Extract the [X, Y] coordinate from the center of the cell holding the provided text.  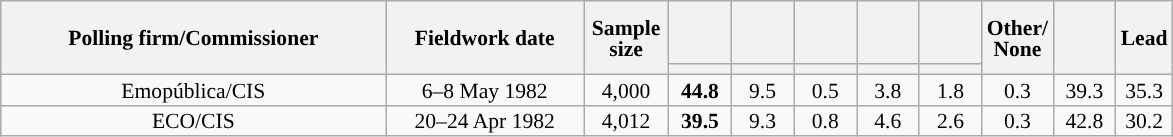
Other/None [1018, 38]
4,000 [626, 90]
Polling firm/Commissioner [194, 38]
1.8 [950, 90]
4,012 [626, 120]
44.8 [700, 90]
0.8 [826, 120]
Sample size [626, 38]
0.5 [826, 90]
39.3 [1084, 90]
6–8 May 1982 [485, 90]
ECO/CIS [194, 120]
39.5 [700, 120]
Lead [1144, 38]
3.8 [888, 90]
35.3 [1144, 90]
30.2 [1144, 120]
20–24 Apr 1982 [485, 120]
42.8 [1084, 120]
Emopública/CIS [194, 90]
9.3 [762, 120]
2.6 [950, 120]
9.5 [762, 90]
4.6 [888, 120]
Fieldwork date [485, 38]
